Find where the given text appears and provide that cell's center as (X, Y) coordinate. 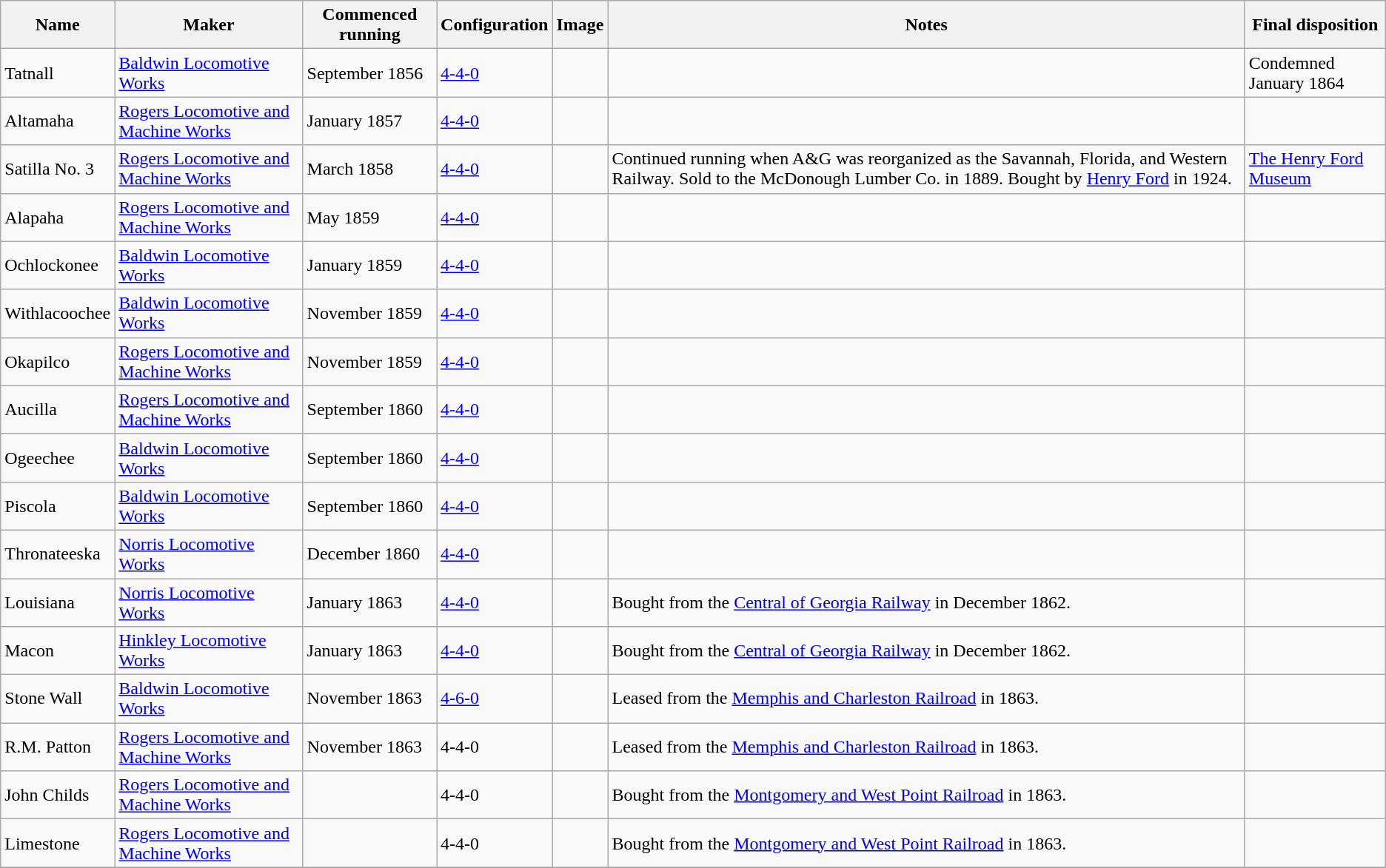
The Henry Ford Museum (1315, 169)
May 1859 (369, 218)
Piscola (58, 506)
March 1858 (369, 169)
4-6-0 (495, 699)
Image (580, 25)
Ochlockonee (58, 265)
Alapaha (58, 218)
Final disposition (1315, 25)
Satilla No. 3 (58, 169)
Thronateeska (58, 554)
Okapilco (58, 361)
Louisiana (58, 602)
Hinkley Locomotive Works (209, 651)
John Childs (58, 795)
R.M. Patton (58, 747)
Ogeechee (58, 457)
Configuration (495, 25)
Altamaha (58, 121)
Tatnall (58, 73)
Limestone (58, 844)
December 1860 (369, 554)
Withlacoochee (58, 314)
January 1857 (369, 121)
Condemned January 1864 (1315, 73)
January 1859 (369, 265)
Stone Wall (58, 699)
Macon (58, 651)
Maker (209, 25)
September 1856 (369, 73)
Aucilla (58, 410)
Name (58, 25)
Commenced running (369, 25)
Notes (926, 25)
